Determine the (x, y) coordinate at the center of the cell enclosing the given text.  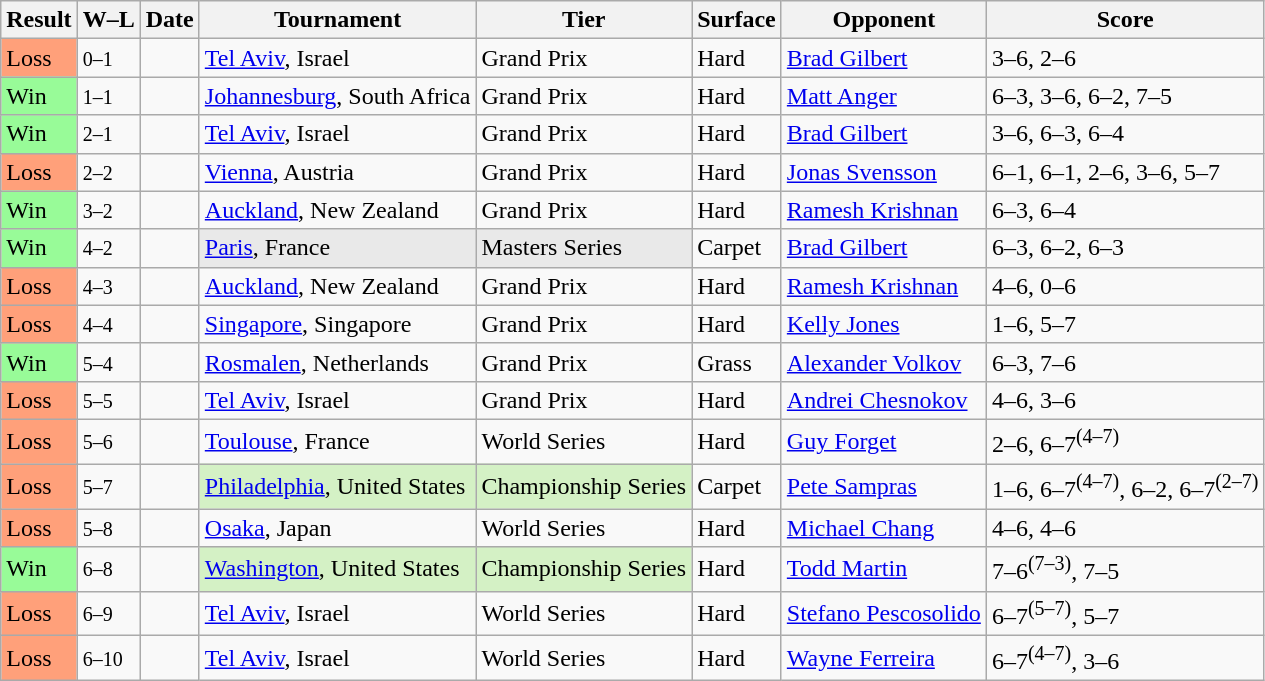
5–8 (108, 528)
Surface (737, 20)
3–2 (108, 210)
5–7 (108, 486)
Washington, United States (338, 570)
6–9 (108, 614)
Todd Martin (884, 570)
3–6, 6–3, 6–4 (1125, 134)
Johannesburg, South Africa (338, 96)
6–7(4–7), 3–6 (1125, 658)
5–4 (108, 362)
Vienna, Austria (338, 172)
Michael Chang (884, 528)
4–2 (108, 248)
Grass (737, 362)
Date (170, 20)
Alexander Volkov (884, 362)
Osaka, Japan (338, 528)
6–1, 6–1, 2–6, 3–6, 5–7 (1125, 172)
Philadelphia, United States (338, 486)
1–6, 6–7(4–7), 6–2, 6–7(2–7) (1125, 486)
Kelly Jones (884, 324)
Paris, France (338, 248)
6–10 (108, 658)
2–1 (108, 134)
Tier (584, 20)
Result (39, 20)
6–3, 6–4 (1125, 210)
Tournament (338, 20)
Matt Anger (884, 96)
6–3, 3–6, 6–2, 7–5 (1125, 96)
7–6(7–3), 7–5 (1125, 570)
3–6, 2–6 (1125, 58)
1–1 (108, 96)
Jonas Svensson (884, 172)
6–7(5–7), 5–7 (1125, 614)
W–L (108, 20)
0–1 (108, 58)
4–4 (108, 324)
6–3, 7–6 (1125, 362)
Stefano Pescosolido (884, 614)
4–3 (108, 286)
Wayne Ferreira (884, 658)
Singapore, Singapore (338, 324)
Opponent (884, 20)
5–5 (108, 400)
4–6, 3–6 (1125, 400)
Rosmalen, Netherlands (338, 362)
Pete Sampras (884, 486)
6–3, 6–2, 6–3 (1125, 248)
Guy Forget (884, 442)
6–8 (108, 570)
2–2 (108, 172)
5–6 (108, 442)
Masters Series (584, 248)
4–6, 0–6 (1125, 286)
1–6, 5–7 (1125, 324)
2–6, 6–7(4–7) (1125, 442)
4–6, 4–6 (1125, 528)
Toulouse, France (338, 442)
Andrei Chesnokov (884, 400)
Score (1125, 20)
